Determine the [X, Y] coordinate at the center of the cell enclosing the given text.  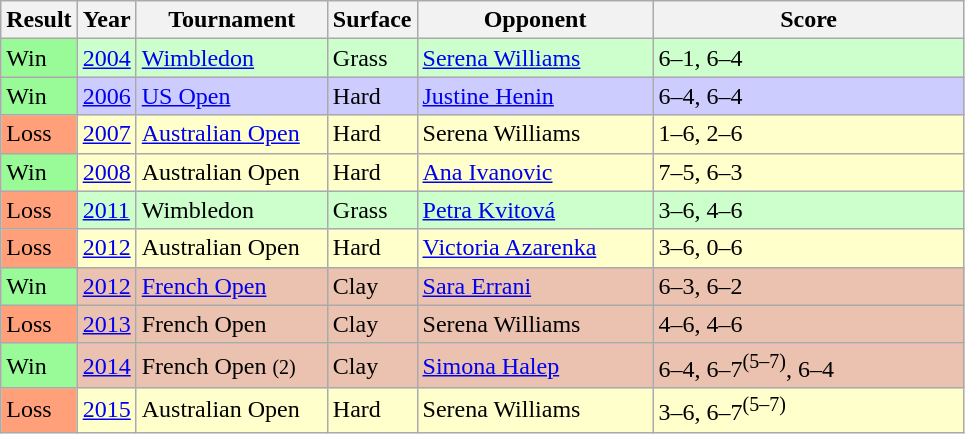
2004 [106, 58]
Opponent [535, 20]
2007 [106, 134]
6–4, 6–7(5–7), 6–4 [808, 366]
Surface [372, 20]
4–6, 4–6 [808, 324]
2011 [106, 210]
3–6, 4–6 [808, 210]
Sara Errani [535, 286]
Justine Henin [535, 96]
Simona Halep [535, 366]
US Open [232, 96]
7–5, 6–3 [808, 172]
Ana Ivanovic [535, 172]
Tournament [232, 20]
3–6, 0–6 [808, 248]
French Open (2) [232, 366]
3–6, 6–7(5–7) [808, 410]
1–6, 2–6 [808, 134]
Year [106, 20]
6–1, 6–4 [808, 58]
2014 [106, 366]
2008 [106, 172]
2013 [106, 324]
2006 [106, 96]
6–3, 6–2 [808, 286]
2015 [106, 410]
Score [808, 20]
Petra Kvitová [535, 210]
Victoria Azarenka [535, 248]
6–4, 6–4 [808, 96]
Result [39, 20]
